Return (x, y) of the center of cell containing provided text 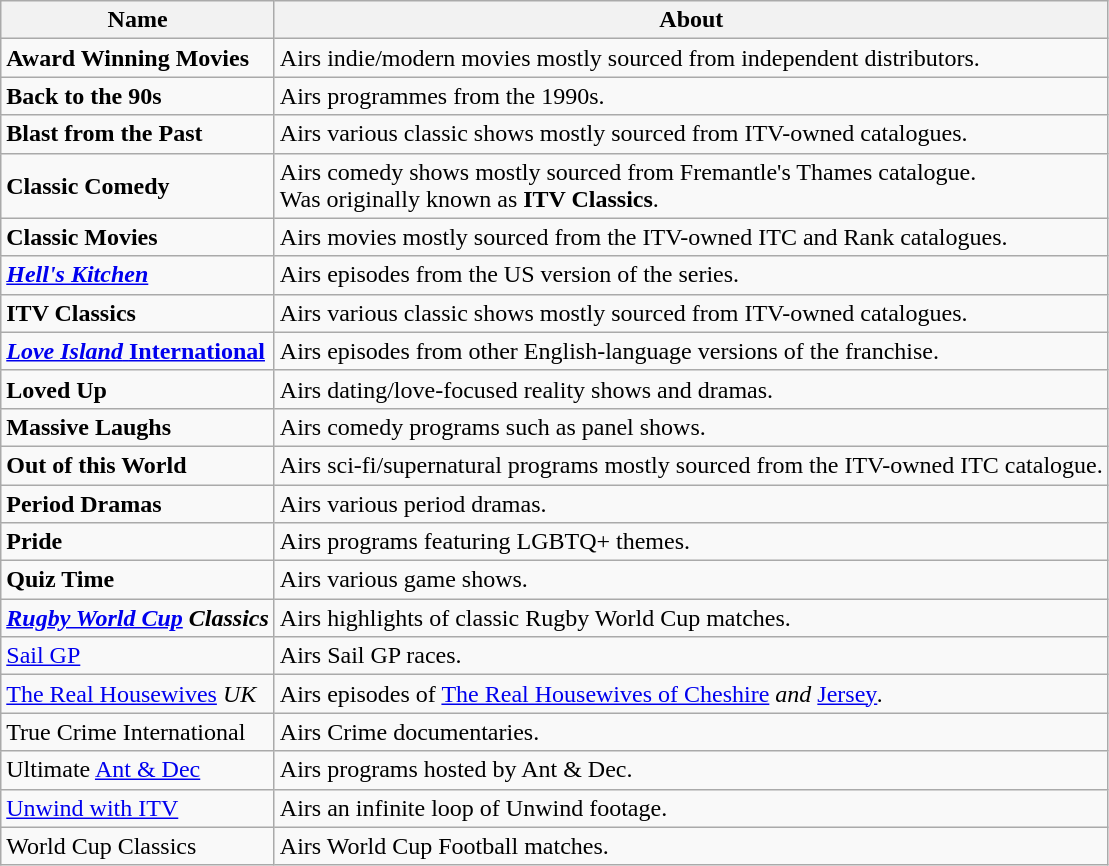
Unwind with ITV (138, 808)
Airs Crime documentaries. (691, 732)
Airs indie/modern movies mostly sourced from independent distributors. (691, 58)
Airs Sail GP races. (691, 656)
Sail GP (138, 656)
True Crime International (138, 732)
Airs an infinite loop of Unwind footage. (691, 808)
The Real Housewives UK (138, 694)
About (691, 20)
Airs various period dramas. (691, 503)
Rugby World Cup Classics (138, 618)
Pride (138, 542)
ITV Classics (138, 313)
Love Island International (138, 351)
Ultimate Ant & Dec (138, 770)
Award Winning Movies (138, 58)
Airs World Cup Football matches. (691, 846)
Massive Laughs (138, 427)
Hell's Kitchen (138, 275)
Back to the 90s (138, 96)
Airs highlights of classic Rugby World Cup matches. (691, 618)
World Cup Classics (138, 846)
Airs comedy shows mostly sourced from Fremantle's Thames catalogue.Was originally known as ITV Classics. (691, 186)
Airs programs hosted by Ant & Dec. (691, 770)
Airs programmes from the 1990s. (691, 96)
Airs movies mostly sourced from the ITV-owned ITC and Rank catalogues. (691, 237)
Airs programs featuring LGBTQ+ themes. (691, 542)
Classic Movies (138, 237)
Out of this World (138, 465)
Blast from the Past (138, 134)
Quiz Time (138, 580)
Name (138, 20)
Airs episodes of The Real Housewives of Cheshire and Jersey. (691, 694)
Airs episodes from other English-language versions of the franchise. (691, 351)
Airs dating/love-focused reality shows and dramas. (691, 389)
Classic Comedy (138, 186)
Airs comedy programs such as panel shows. (691, 427)
Airs various game shows. (691, 580)
Airs sci-fi/supernatural programs mostly sourced from the ITV-owned ITC catalogue. (691, 465)
Loved Up (138, 389)
Airs episodes from the US version of the series. (691, 275)
Period Dramas (138, 503)
